Pinpoint the cell where the given text exists, returning its [X, Y] midpoint coordinate. 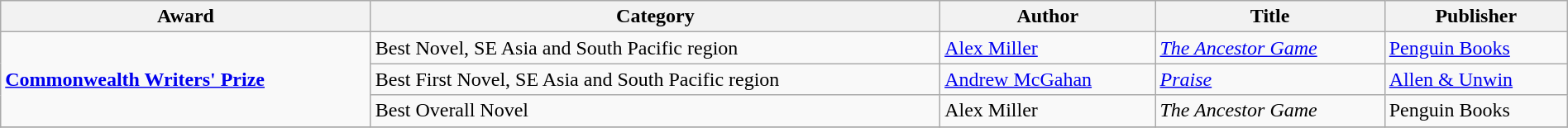
Best First Novel, SE Asia and South Pacific region [655, 79]
Praise [1270, 79]
Award [185, 17]
Best Novel, SE Asia and South Pacific region [655, 48]
Category [655, 17]
Allen & Unwin [1475, 79]
Commonwealth Writers' Prize [185, 79]
Best Overall Novel [655, 111]
Andrew McGahan [1048, 79]
Author [1048, 17]
Title [1270, 17]
Publisher [1475, 17]
